Extract the (X, Y) coordinate from the center of the cell holding the provided text.  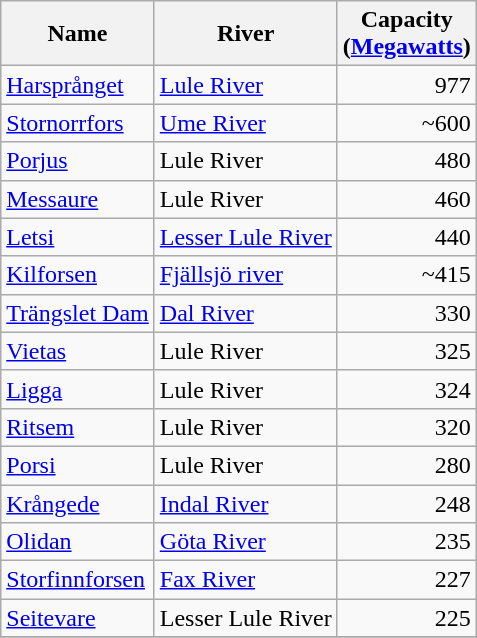
~415 (406, 275)
Krångede (78, 503)
Capacity(Megawatts) (406, 34)
977 (406, 85)
235 (406, 542)
Fjällsjö river (246, 275)
Indal River (246, 503)
~600 (406, 123)
320 (406, 427)
324 (406, 389)
Harsprånget (78, 85)
Fax River (246, 580)
Seitevare (78, 618)
Ume River (246, 123)
Storfinnforsen (78, 580)
Name (78, 34)
Dal River (246, 313)
Porsi (78, 465)
Olidan (78, 542)
480 (406, 161)
Porjus (78, 161)
Ritsem (78, 427)
Messaure (78, 199)
Ligga (78, 389)
River (246, 34)
Stornorrfors (78, 123)
330 (406, 313)
440 (406, 237)
227 (406, 580)
Letsi (78, 237)
248 (406, 503)
Vietas (78, 351)
225 (406, 618)
Kilforsen (78, 275)
280 (406, 465)
325 (406, 351)
460 (406, 199)
Trängslet Dam (78, 313)
Göta River (246, 542)
